Detect which cell encompasses the target text, then output its (X, Y) center coordinate. 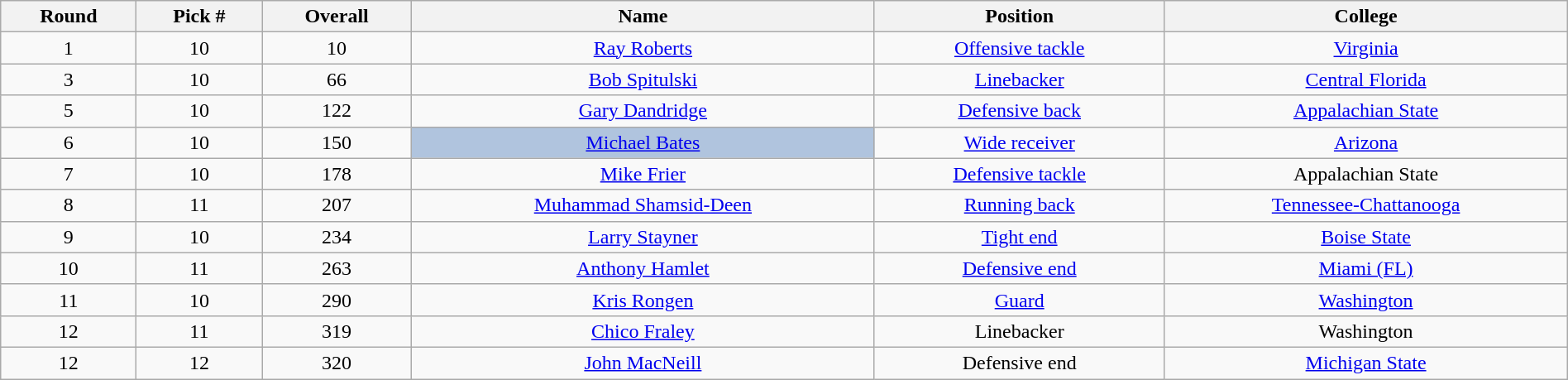
178 (337, 174)
234 (337, 237)
Bob Spitulski (643, 79)
College (1366, 17)
9 (69, 237)
66 (337, 79)
Position (1019, 17)
7 (69, 174)
Boise State (1366, 237)
Wide receiver (1019, 142)
Defensive back (1019, 111)
Guard (1019, 300)
122 (337, 111)
Muhammad Shamsid-Deen (643, 205)
Round (69, 17)
Tennessee-Chattanooga (1366, 205)
150 (337, 142)
290 (337, 300)
Michael Bates (643, 142)
263 (337, 268)
Chico Fraley (643, 331)
Anthony Hamlet (643, 268)
Kris Rongen (643, 300)
6 (69, 142)
1 (69, 48)
Ray Roberts (643, 48)
207 (337, 205)
Miami (FL) (1366, 268)
Defensive tackle (1019, 174)
Pick # (199, 17)
8 (69, 205)
Running back (1019, 205)
Overall (337, 17)
Virginia (1366, 48)
Name (643, 17)
Gary Dandridge (643, 111)
320 (337, 363)
5 (69, 111)
3 (69, 79)
Central Florida (1366, 79)
Tight end (1019, 237)
Michigan State (1366, 363)
319 (337, 331)
John MacNeill (643, 363)
Arizona (1366, 142)
Larry Stayner (643, 237)
Offensive tackle (1019, 48)
Mike Frier (643, 174)
